Search for the cell housing the specified text and yield its [X, Y] center coordinate. 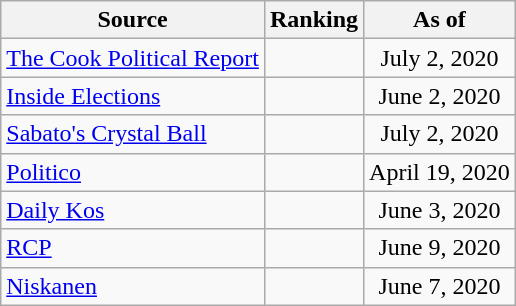
Daily Kos [133, 210]
June 7, 2020 [440, 286]
Ranking [314, 20]
April 19, 2020 [440, 172]
As of [440, 20]
June 9, 2020 [440, 248]
The Cook Political Report [133, 58]
Niskanen [133, 286]
Source [133, 20]
June 2, 2020 [440, 96]
June 3, 2020 [440, 210]
Politico [133, 172]
Sabato's Crystal Ball [133, 134]
Inside Elections [133, 96]
RCP [133, 248]
